Capture the cell that displays the provided text and extract its (X, Y) central coordinate. 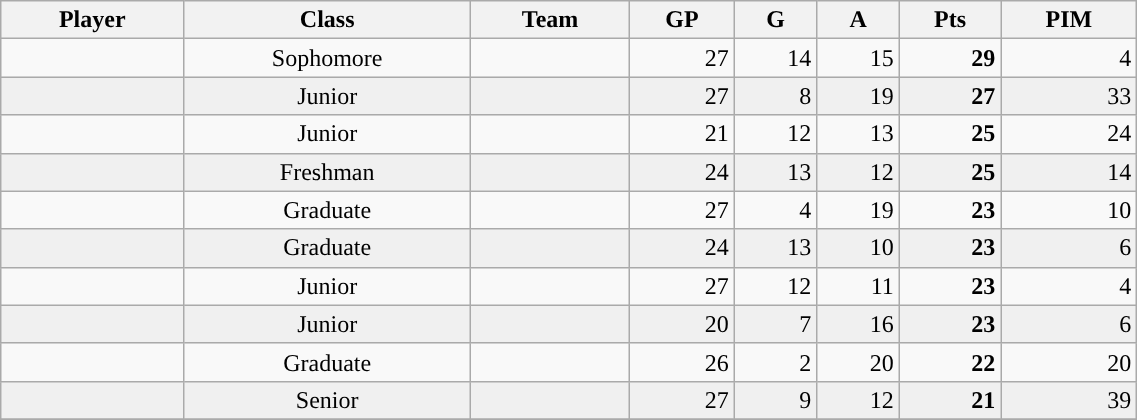
8 (776, 96)
Sophomore (328, 58)
39 (1069, 400)
2 (776, 362)
7 (776, 324)
11 (858, 286)
15 (858, 58)
9 (776, 400)
GP (682, 20)
16 (858, 324)
Pts (950, 20)
33 (1069, 96)
29 (950, 58)
Freshman (328, 172)
Team (550, 20)
Class (328, 20)
22 (950, 362)
G (776, 20)
PIM (1069, 20)
Player (92, 20)
26 (682, 362)
Senior (328, 400)
A (858, 20)
